Return [X, Y] of the center of cell containing provided text 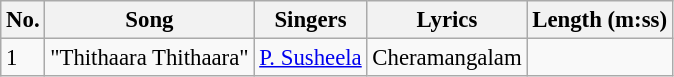
P. Susheela [310, 58]
Lyrics [447, 20]
Length (m:ss) [600, 20]
Singers [310, 20]
Cheramangalam [447, 58]
1 [23, 58]
"Thithaara Thithaara" [150, 58]
Song [150, 20]
No. [23, 20]
